Identify which cell holds the provided text, then report its [X, Y] central coordinate. 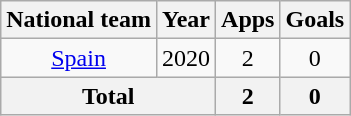
2020 [186, 58]
Apps [248, 20]
Spain [79, 58]
Goals [315, 20]
Year [186, 20]
Total [108, 96]
National team [79, 20]
